Pinpoint the cell where the given text exists, returning its (x, y) midpoint coordinate. 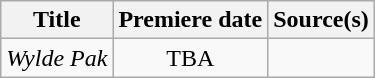
Wylde Pak (57, 58)
Premiere date (190, 20)
Title (57, 20)
Source(s) (322, 20)
TBA (190, 58)
